Output the (X, Y) coordinate of the center of the cell containing the given text.  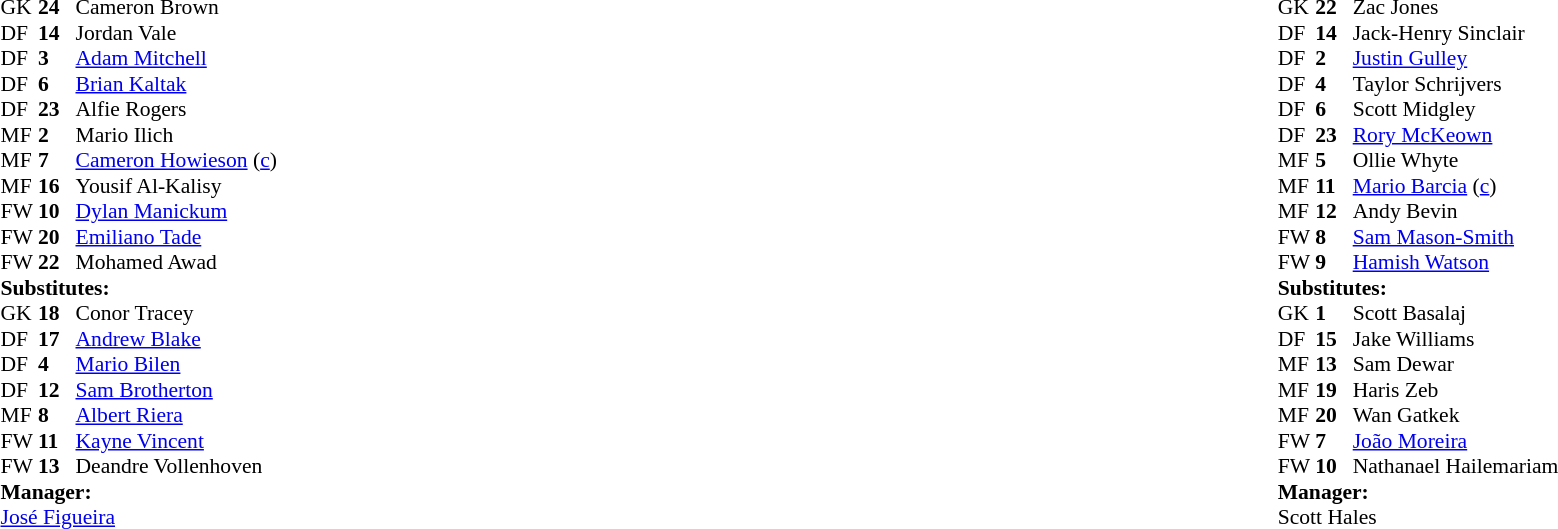
Adam Mitchell (176, 59)
Yousif Al-Kalisy (176, 186)
Kayne Vincent (176, 441)
5 (1334, 161)
Emiliano Tade (176, 237)
3 (57, 59)
15 (1334, 339)
Andrew Blake (176, 339)
Mario Ilich (176, 135)
Albert Riera (176, 415)
Brian Kaltak (176, 84)
Jordan Vale (176, 33)
Cameron Howieson (c) (176, 161)
1 (1334, 313)
Conor Tracey (176, 313)
Sam Brotherton (176, 390)
18 (57, 313)
Deandre Vollenhoven (176, 467)
Alfie Rogers (176, 109)
Manager: (138, 492)
Mohamed Awad (176, 263)
Mario Bilen (176, 365)
19 (1334, 390)
22 (57, 263)
Dylan Manickum (176, 211)
16 (57, 186)
9 (1334, 263)
17 (57, 339)
Substitutes: (138, 288)
